Capture the cell that displays the provided text and extract its (x, y) central coordinate. 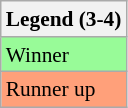
Winner (64, 55)
Runner up (64, 90)
Legend (3-4) (64, 19)
